Detect which cell encompasses the target text, then output its [x, y] center coordinate. 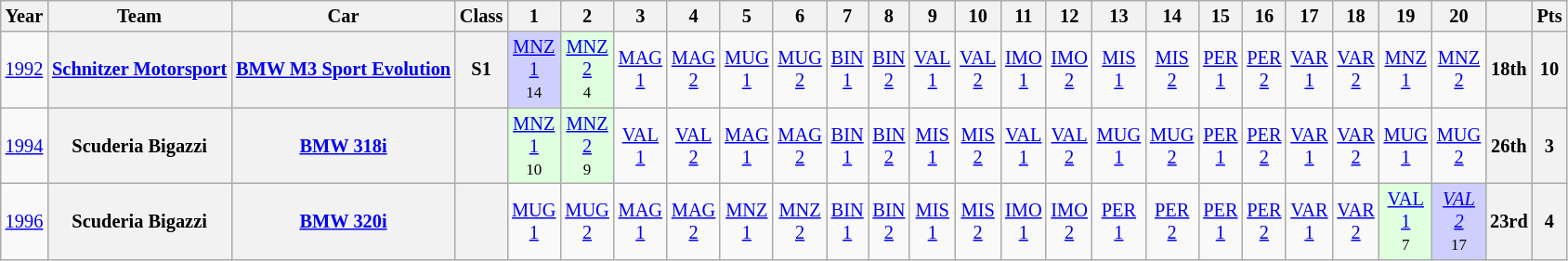
VAL217 [1458, 221]
16 [1263, 16]
Year [24, 16]
1992 [24, 70]
8 [888, 16]
Schnitzer Motorsport [139, 70]
MNZ29 [587, 146]
12 [1068, 16]
7 [847, 16]
BMW 318i [344, 146]
Team [139, 16]
14 [1172, 16]
11 [1024, 16]
2 [587, 16]
MNZ110 [533, 146]
13 [1118, 16]
1 [533, 16]
1996 [24, 221]
S1 [481, 70]
19 [1406, 16]
17 [1309, 16]
18th [1509, 70]
BMW M3 Sport Evolution [344, 70]
9 [933, 16]
15 [1221, 16]
VAL17 [1406, 221]
Car [344, 16]
Class [481, 16]
Pts [1549, 16]
26th [1509, 146]
MNZ114 [533, 70]
18 [1356, 16]
BMW 320i [344, 221]
23rd [1509, 221]
20 [1458, 16]
6 [799, 16]
MNZ24 [587, 70]
5 [747, 16]
1994 [24, 146]
